Find where the given text appears and provide that cell's center as (x, y) coordinate. 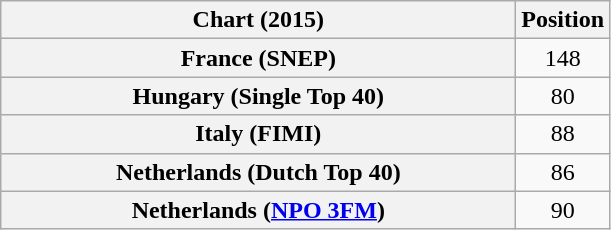
Chart (2015) (258, 20)
80 (563, 96)
France (SNEP) (258, 58)
86 (563, 172)
Position (563, 20)
Netherlands (Dutch Top 40) (258, 172)
148 (563, 58)
90 (563, 210)
88 (563, 134)
Hungary (Single Top 40) (258, 96)
Netherlands (NPO 3FM) (258, 210)
Italy (FIMI) (258, 134)
